Pinpoint the cell where the given text exists, returning its [X, Y] midpoint coordinate. 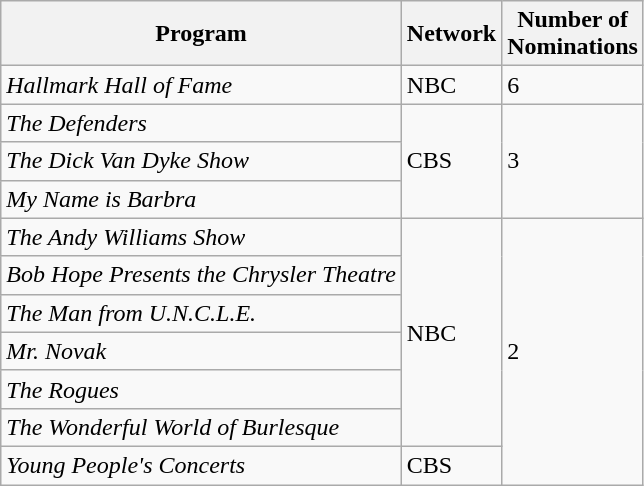
6 [573, 85]
Number ofNominations [573, 34]
Hallmark Hall of Fame [202, 85]
The Dick Van Dyke Show [202, 161]
The Andy Williams Show [202, 237]
The Rogues [202, 389]
The Man from U.N.C.L.E. [202, 313]
Network [451, 34]
Bob Hope Presents the Chrysler Theatre [202, 275]
Mr. Novak [202, 351]
My Name is Barbra [202, 199]
2 [573, 351]
Young People's Concerts [202, 465]
3 [573, 161]
Program [202, 34]
The Defenders [202, 123]
The Wonderful World of Burlesque [202, 427]
